Locate the cell with the specified text and output its (X, Y) center coordinate. 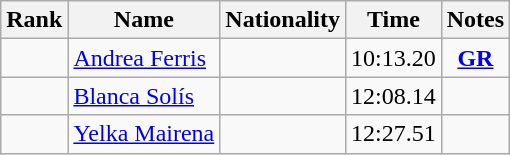
Name (144, 20)
Rank (34, 20)
Time (394, 20)
Nationality (283, 20)
Andrea Ferris (144, 58)
Yelka Mairena (144, 134)
12:08.14 (394, 96)
Notes (475, 20)
12:27.51 (394, 134)
10:13.20 (394, 58)
Blanca Solís (144, 96)
GR (475, 58)
